Find where the given text appears and provide that cell's center as [x, y] coordinate. 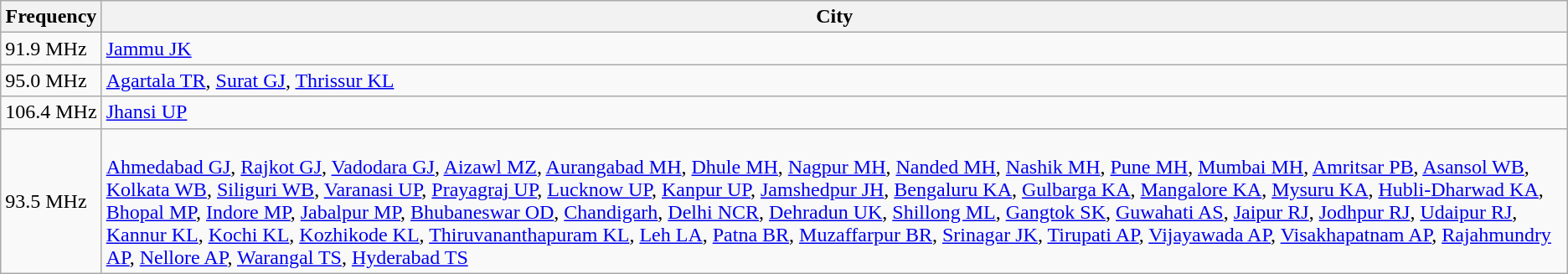
Agartala TR, Surat GJ, Thrissur KL [834, 80]
Jhansi UP [834, 112]
Frequency [51, 17]
Jammu JK [834, 49]
106.4 MHz [51, 112]
City [834, 17]
95.0 MHz [51, 80]
93.5 MHz [51, 201]
91.9 MHz [51, 49]
